Locate the cell with the specified text and output its [X, Y] center coordinate. 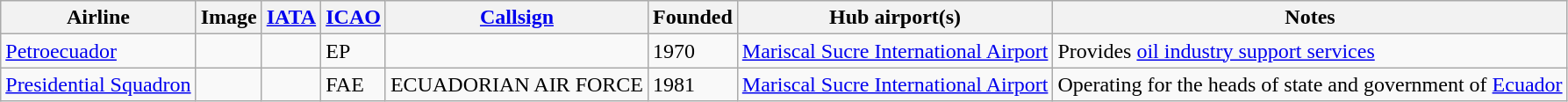
Callsign [516, 18]
Presidential Squadron [98, 84]
ECUADORIAN AIR FORCE [516, 84]
IATA [291, 18]
Hub airport(s) [895, 18]
ICAO [354, 18]
Founded [693, 18]
1981 [693, 84]
FAE [354, 84]
EP [354, 51]
Airline [98, 18]
Notes [1310, 18]
1970 [693, 51]
Petroecuador [98, 51]
Operating for the heads of state and government of Ecuador [1310, 84]
Image [228, 18]
Provides oil industry support services [1310, 51]
